Return the [X, Y] coordinate for the center point of the cell that contains the specified text.  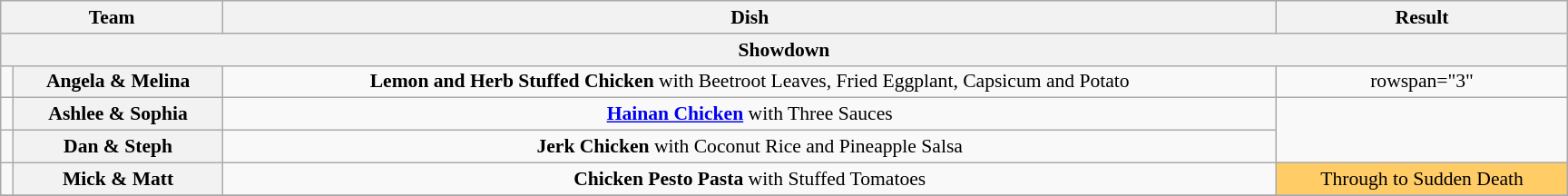
Chicken Pesto Pasta with Stuffed Tomatoes [750, 179]
Ashlee & Sophia [118, 114]
Mick & Matt [118, 179]
Hainan Chicken with Three Sauces [750, 114]
Showdown [784, 50]
Angela & Melina [118, 82]
Dish [750, 17]
Team [113, 17]
Lemon and Herb Stuffed Chicken with Beetroot Leaves, Fried Eggplant, Capsicum and Potato [750, 82]
rowspan="3" [1422, 82]
Through to Sudden Death [1422, 179]
Dan & Steph [118, 147]
Result [1422, 17]
Jerk Chicken with Coconut Rice and Pineapple Salsa [750, 147]
